Find where the given text appears and provide that cell's center as (x, y) coordinate. 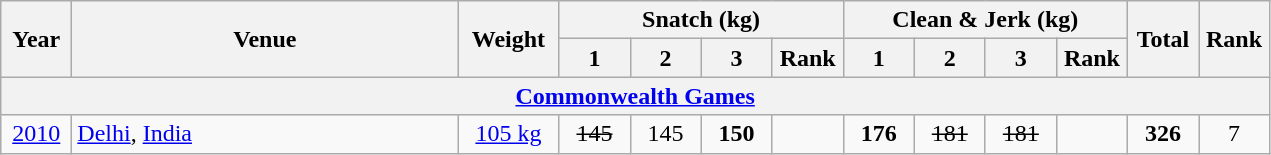
Delhi, India (265, 134)
Snatch (kg) (701, 20)
Weight (508, 39)
Clean & Jerk (kg) (985, 20)
7 (1234, 134)
Year (36, 39)
326 (1162, 134)
150 (736, 134)
Venue (265, 39)
Total (1162, 39)
105 kg (508, 134)
Commonwealth Games (636, 96)
176 (878, 134)
2010 (36, 134)
